Find where the given text appears and provide that cell's center as [X, Y] coordinate. 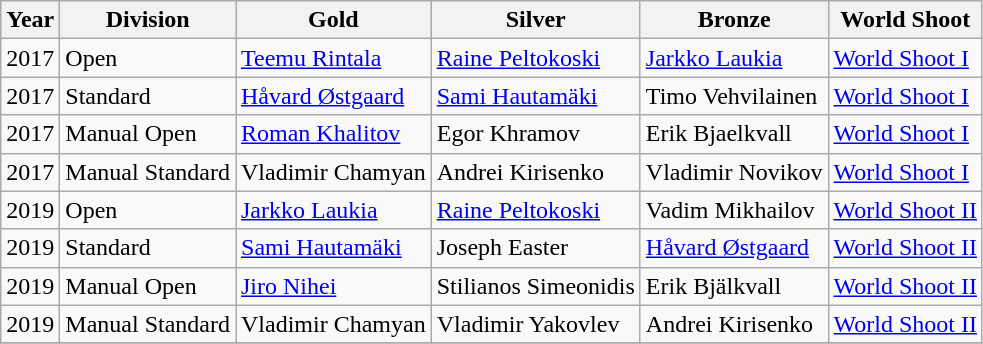
Erik Bjaelkvall [734, 134]
Bronze [734, 20]
Erik Bjälkvall [734, 286]
Year [30, 20]
Gold [334, 20]
World Shoot [905, 20]
Timo Vehvilainen [734, 96]
Egor Khramov [536, 134]
Stilianos Simeonidis [536, 286]
Teemu Rintala [334, 58]
Roman Khalitov [334, 134]
Division [148, 20]
Vadim Mikhailov [734, 210]
Joseph Easter [536, 248]
Vladimir Novikov [734, 172]
Vladimir Yakovlev [536, 324]
Silver [536, 20]
Jiro Nihei [334, 286]
